Search for the cell housing the specified text and yield its (x, y) center coordinate. 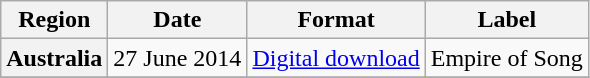
27 June 2014 (178, 58)
Format (336, 20)
Australia (54, 58)
Label (506, 20)
Empire of Song (506, 58)
Digital download (336, 58)
Region (54, 20)
Date (178, 20)
